Determine the (X, Y) coordinate at the center of the cell enclosing the given text.  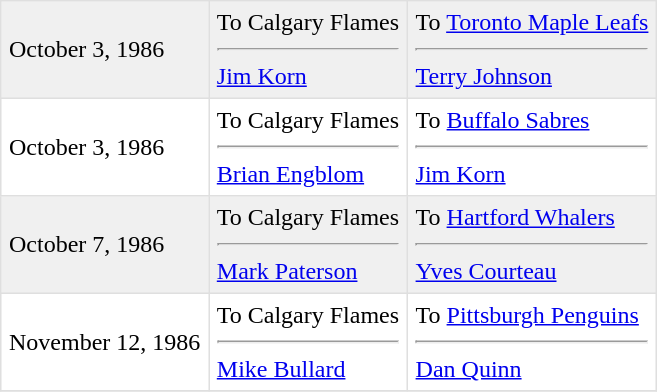
To Calgary FlamesMike Bullard (308, 342)
October 7, 1986 (105, 245)
To Buffalo Sabres Jim Korn (532, 147)
November 12, 1986 (105, 342)
To Calgary FlamesJim Korn (308, 50)
To Calgary FlamesBrian Engblom (308, 147)
To Toronto Maple Leafs Terry Johnson (532, 50)
To Hartford Whalers Yves Courteau (532, 245)
To Calgary FlamesMark Paterson (308, 245)
To Pittsburgh Penguins Dan Quinn (532, 342)
